Return the [x, y] coordinate for the center point of the cell that contains the specified text.  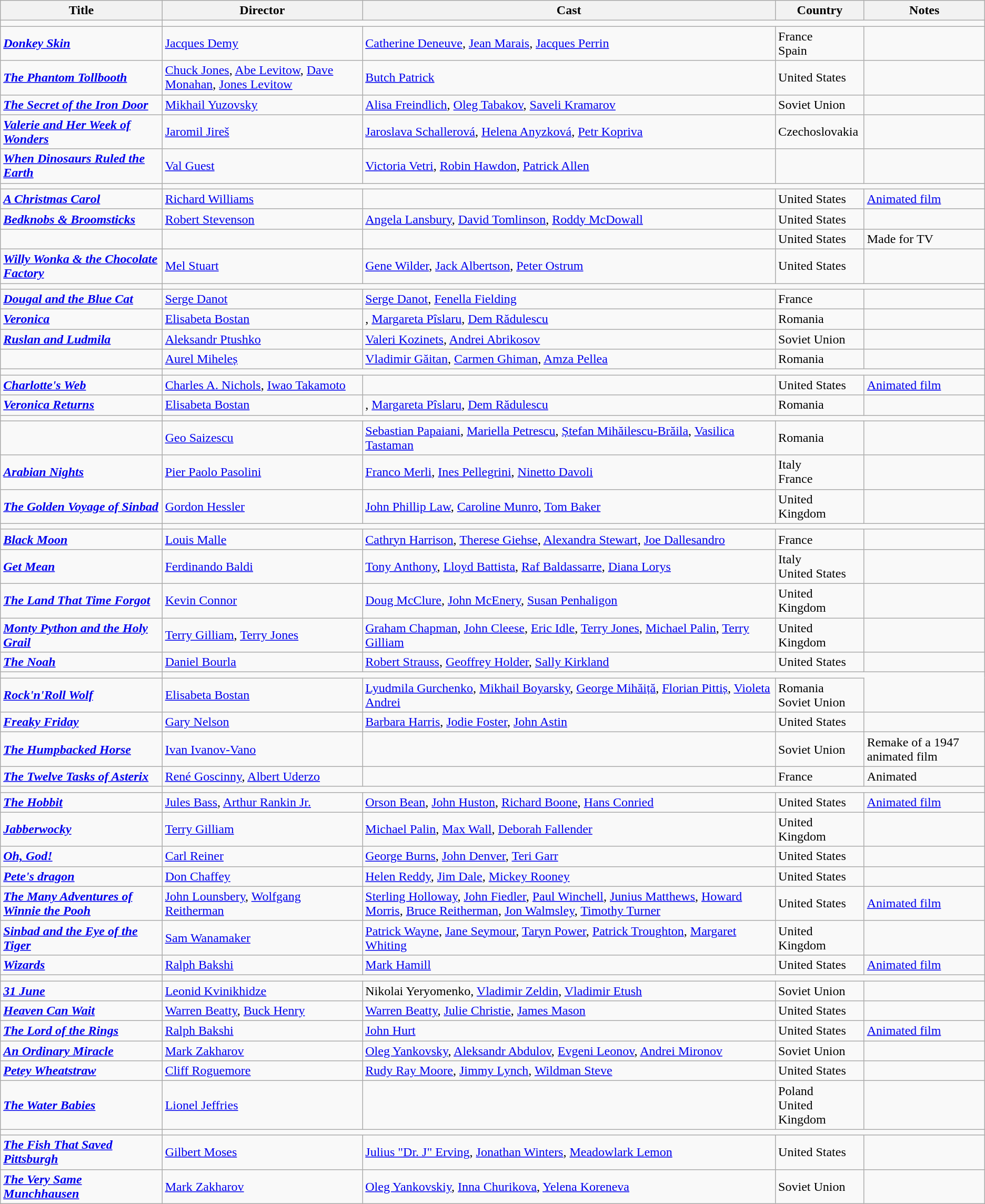
Bedknobs & Broomsticks [81, 219]
The Lord of the Rings [81, 1031]
The Hobbit [81, 802]
Serge Danot [262, 299]
The Many Adventures of Winnie the Pooh [81, 904]
Freaky Friday [81, 722]
Jacques Demy [262, 43]
Geo Saizescu [262, 438]
Daniel Bourla [262, 662]
Chuck Jones, Abe Levitow, Dave Monahan, Jones Levitow [262, 78]
Cliff Roguemore [262, 1071]
Made for TV [924, 239]
Serge Danot, Fenella Fielding [569, 299]
Charlotte's Web [81, 385]
Charles A. Nichols, Iwao Takamoto [262, 385]
Oleg Yankovsky, Aleksandr Abdulov, Evgeni Leonov, Andrei Mironov [569, 1051]
The Twelve Tasks of Asterix [81, 776]
Robert Stevenson [262, 219]
Sterling Holloway, John Fiedler, Paul Winchell, Junius Matthews, Howard Morris, Bruce Reitherman, Jon Walmsley, Timothy Turner [569, 904]
Dougal and the Blue Cat [81, 299]
Rock'n'Roll Wolf [81, 695]
Director [262, 11]
Angela Lansbury, David Tomlinson, Roddy McDowall [569, 219]
Carl Reiner [262, 856]
Kevin Connor [262, 601]
Orson Bean, John Huston, Richard Boone, Hans Conried [569, 802]
Pete's dragon [81, 876]
Valeri Kozinets, Andrei Abrikosov [569, 339]
Val Guest [262, 166]
Victoria Vetri, Robin Hawdon, Patrick Allen [569, 166]
Jaromil Jireš [262, 131]
The Phantom Tollbooth [81, 78]
George Burns, John Denver, Teri Garr [569, 856]
Wizards [81, 965]
Willy Wonka & the Chocolate Factory [81, 266]
Gary Nelson [262, 722]
Country [820, 11]
John Phillip Law, Caroline Munro, Tom Baker [569, 506]
Notes [924, 11]
Gilbert Moses [262, 1152]
Nikolai Yeryomenko, Vladimir Zeldin, Vladimir Etush [569, 990]
Sinbad and the Eye of the Tiger [81, 937]
Warren Beatty, Buck Henry [262, 1011]
Jaroslava Schallerová, Helena Anyzková, Petr Kopriva [569, 131]
Sebastian Papaiani, Mariella Petrescu, Ștefan Mihăilescu-Brăila, Vasilica Tastaman [569, 438]
Cast [569, 11]
The Golden Voyage of Sinbad [81, 506]
RomaniaSoviet Union [820, 695]
Leonid Kvinikhidze [262, 990]
Ferdinando Baldi [262, 566]
Veronica [81, 319]
Julius "Dr. J" Erving, Jonathan Winters, Meadowlark Lemon [569, 1152]
Lyudmila Gurchenko, Mikhail Boyarsky, George Mihăiță, Florian Pittiș, Violeta Andrei [569, 695]
Petey Wheatstraw [81, 1071]
PolandUnited Kingdom [820, 1105]
Doug McClure, John McEnery, Susan Penhaligon [569, 601]
Gene Wilder, Jack Albertson, Peter Ostrum [569, 266]
The Noah [81, 662]
Helen Reddy, Jim Dale, Mickey Rooney [569, 876]
Gordon Hessler [262, 506]
Rudy Ray Moore, Jimmy Lynch, Wildman Steve [569, 1071]
Aurel Miheleș [262, 359]
FranceSpain [820, 43]
Patrick Wayne, Jane Seymour, Taryn Power, Patrick Troughton, Margaret Whiting [569, 937]
Oleg Yankovskiy, Inna Churikova, Yelena Koreneva [569, 1187]
Catherine Deneuve, Jean Marais, Jacques Perrin [569, 43]
Lionel Jeffries [262, 1105]
Vladimir Găitan, Carmen Ghiman, Amza Pellea [569, 359]
Michael Palin, Max Wall, Deborah Fallender [569, 829]
Get Mean [81, 566]
Mark Hamill [569, 965]
Donkey Skin [81, 43]
Butch Patrick [569, 78]
Mel Stuart [262, 266]
John Hurt [569, 1031]
31 June [81, 990]
Robert Strauss, Geoffrey Holder, Sally Kirkland [569, 662]
Barbara Harris, Jodie Foster, John Astin [569, 722]
René Goscinny, Albert Uderzo [262, 776]
Ruslan and Ludmila [81, 339]
Oh, God! [81, 856]
Heaven Can Wait [81, 1011]
The Very Same Munchhausen [81, 1187]
The Fish That Saved Pittsburgh [81, 1152]
Sam Wanamaker [262, 937]
The Land That Time Forgot [81, 601]
Jules Bass, Arthur Rankin Jr. [262, 802]
A Christmas Carol [81, 199]
Don Chaffey [262, 876]
Jabberwocky [81, 829]
Aleksandr Ptushko [262, 339]
Veronica Returns [81, 405]
Tony Anthony, Lloyd Battista, Raf Baldassarre, Diana Lorys [569, 566]
Franco Merli, Ines Pellegrini, Ninetto Davoli [569, 472]
Mikhail Yuzovsky [262, 105]
Valerie and Her Week of Wonders [81, 131]
Louis Malle [262, 539]
Monty Python and the Holy Grail [81, 634]
Czechoslovakia [820, 131]
ItalyUnited States [820, 566]
Remake of a 1947 animated film [924, 749]
Animated [924, 776]
The Secret of the Iron Door [81, 105]
Graham Chapman, John Cleese, Eric Idle, Terry Jones, Michael Palin, Terry Gilliam [569, 634]
An Ordinary Miracle [81, 1051]
Pier Paolo Pasolini [262, 472]
The Water Babies [81, 1105]
Cathryn Harrison, Therese Giehse, Alexandra Stewart, Joe Dallesandro [569, 539]
Title [81, 11]
Arabian Nights [81, 472]
Richard Williams [262, 199]
Alisa Freindlich, Oleg Tabakov, Saveli Kramarov [569, 105]
Terry Gilliam, Terry Jones [262, 634]
Ivan Ivanov-Vano [262, 749]
Terry Gilliam [262, 829]
Warren Beatty, Julie Christie, James Mason [569, 1011]
John Lounsbery, Wolfgang Reitherman [262, 904]
ItalyFrance [820, 472]
The Humpbacked Horse [81, 749]
Black Moon [81, 539]
When Dinosaurs Ruled the Earth [81, 166]
